Identify which cell holds the provided text, then report its [X, Y] central coordinate. 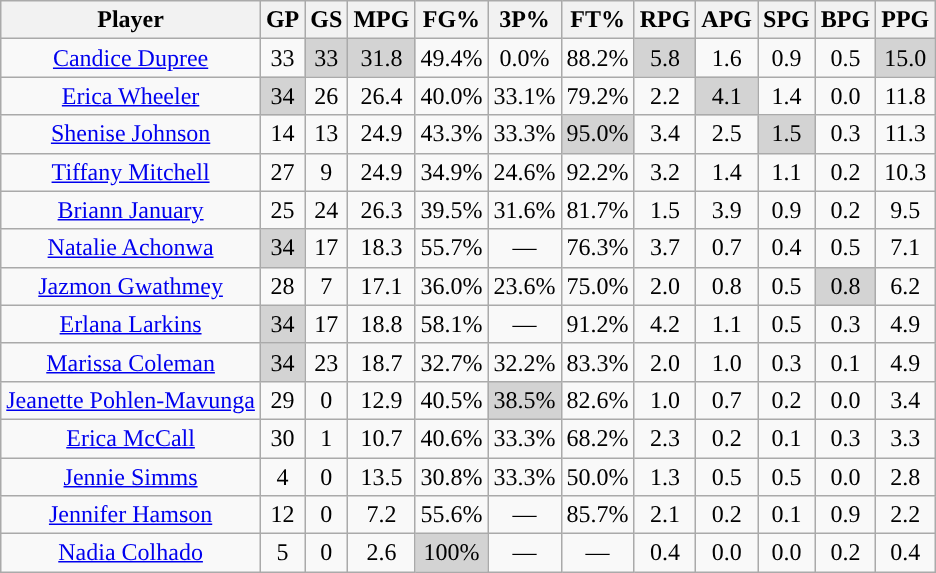
4 [282, 477]
26.4 [382, 96]
32.2% [524, 362]
32.7% [452, 362]
92.2% [598, 172]
88.2% [598, 58]
Marissa Coleman [131, 362]
23 [326, 362]
Tiffany Mitchell [131, 172]
40.6% [452, 438]
55.6% [452, 515]
10.7 [382, 438]
Erica McCall [131, 438]
7.2 [382, 515]
68.2% [598, 438]
29 [282, 400]
Erlana Larkins [131, 324]
13 [326, 134]
18.3 [382, 248]
75.0% [598, 286]
34.9% [452, 172]
2.6 [382, 553]
95.0% [598, 134]
26 [326, 96]
12.9 [382, 400]
GS [326, 20]
6.2 [906, 286]
Jennie Simms [131, 477]
39.5% [452, 210]
Shenise Johnson [131, 134]
APG [727, 20]
Natalie Achonwa [131, 248]
Jeanette Pohlen-Mavunga [131, 400]
31.6% [524, 210]
12 [282, 515]
81.7% [598, 210]
15.0 [906, 58]
4.1 [727, 96]
17.1 [382, 286]
10.3 [906, 172]
11.3 [906, 134]
23.6% [524, 286]
28 [282, 286]
PPG [906, 20]
91.2% [598, 324]
3.9 [727, 210]
7.1 [906, 248]
58.1% [452, 324]
2.3 [665, 438]
83.3% [598, 362]
43.3% [452, 134]
26.3 [382, 210]
Candice Dupree [131, 58]
SPG [787, 20]
GP [282, 20]
25 [282, 210]
2.5 [727, 134]
5 [282, 553]
BPG [845, 20]
1.3 [665, 477]
40.0% [452, 96]
Jazmon Gwathmey [131, 286]
9.5 [906, 210]
9 [326, 172]
Jennifer Hamson [131, 515]
FG% [452, 20]
2.8 [906, 477]
14 [282, 134]
3P% [524, 20]
49.4% [452, 58]
Erica Wheeler [131, 96]
MPG [382, 20]
11.8 [906, 96]
85.7% [598, 515]
1 [326, 438]
Nadia Colhado [131, 553]
27 [282, 172]
55.7% [452, 248]
79.2% [598, 96]
18.7 [382, 362]
38.5% [524, 400]
33.1% [524, 96]
36.0% [452, 286]
3.7 [665, 248]
13.5 [382, 477]
RPG [665, 20]
3.3 [906, 438]
76.3% [598, 248]
100% [452, 553]
30.8% [452, 477]
7 [326, 286]
40.5% [452, 400]
50.0% [598, 477]
3.2 [665, 172]
30 [282, 438]
FT% [598, 20]
31.8 [382, 58]
0.0% [524, 58]
18.8 [382, 324]
4.2 [665, 324]
Briann January [131, 210]
1.6 [727, 58]
5.8 [665, 58]
24.6% [524, 172]
Player [131, 20]
82.6% [598, 400]
24 [326, 210]
2.1 [665, 515]
